Output the (x, y) coordinate of the center of the cell containing the given text.  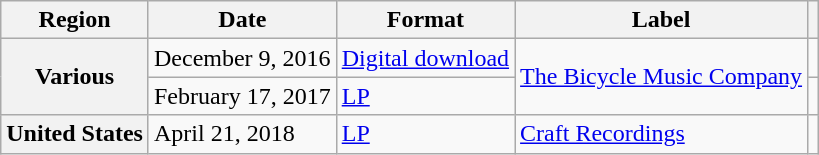
Craft Recordings (662, 134)
Label (662, 20)
Date (242, 20)
Region (75, 20)
February 17, 2017 (242, 96)
Digital download (425, 58)
Format (425, 20)
The Bicycle Music Company (662, 77)
Various (75, 77)
December 9, 2016 (242, 58)
United States (75, 134)
April 21, 2018 (242, 134)
